From the cell containing the given text, extract its center point as [x, y] coordinate. 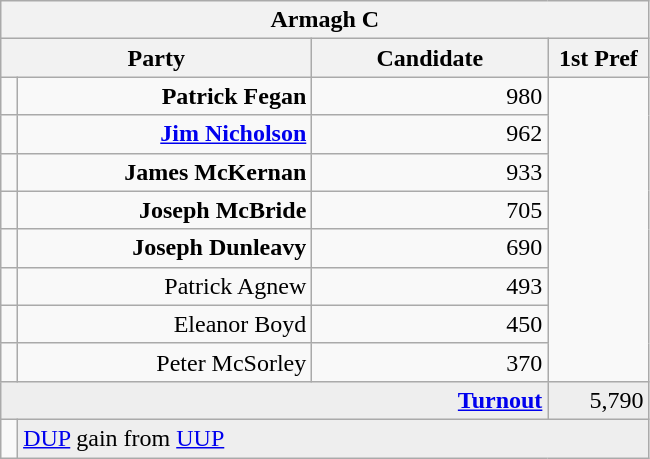
Peter McSorley [165, 362]
Party [156, 58]
690 [430, 248]
Eleanor Boyd [165, 324]
Patrick Agnew [165, 286]
James McKernan [165, 172]
370 [430, 362]
Armagh C [325, 20]
Joseph McBride [165, 210]
980 [430, 96]
493 [430, 286]
Turnout [274, 400]
5,790 [598, 400]
1st Pref [598, 58]
DUP gain from UUP [334, 438]
Jim Nicholson [165, 134]
Joseph Dunleavy [165, 248]
Patrick Fegan [165, 96]
450 [430, 324]
933 [430, 172]
Candidate [430, 58]
705 [430, 210]
962 [430, 134]
